Extract the [X, Y] coordinate from the center of the cell holding the provided text.  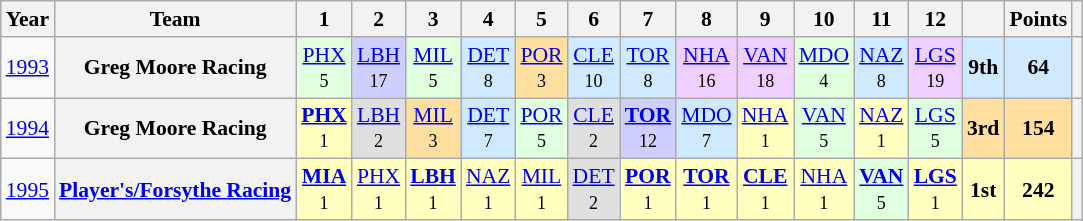
242 [1038, 190]
4 [488, 19]
Year [28, 19]
10 [824, 19]
9 [766, 19]
POR1 [648, 190]
3rd [984, 128]
DET8 [488, 68]
7 [648, 19]
LBH2 [378, 128]
NHA16 [706, 68]
Team [175, 19]
MIL5 [433, 68]
NAZ8 [881, 68]
LGS1 [936, 190]
MIL3 [433, 128]
Points [1038, 19]
LBH17 [378, 68]
1st [984, 190]
1 [324, 19]
LGS5 [936, 128]
CLE10 [594, 68]
LBH1 [433, 190]
TOR12 [648, 128]
MIA1 [324, 190]
8 [706, 19]
DET7 [488, 128]
154 [1038, 128]
LGS19 [936, 68]
1994 [28, 128]
DET2 [594, 190]
PHX5 [324, 68]
9th [984, 68]
1995 [28, 190]
3 [433, 19]
6 [594, 19]
1993 [28, 68]
5 [541, 19]
11 [881, 19]
MIL1 [541, 190]
2 [378, 19]
CLE2 [594, 128]
64 [1038, 68]
TOR8 [648, 68]
MDO7 [706, 128]
VAN18 [766, 68]
Player's/Forsythe Racing [175, 190]
TOR1 [706, 190]
POR5 [541, 128]
POR3 [541, 68]
12 [936, 19]
MDO4 [824, 68]
CLE1 [766, 190]
